Detect which cell encompasses the target text, then output its (X, Y) center coordinate. 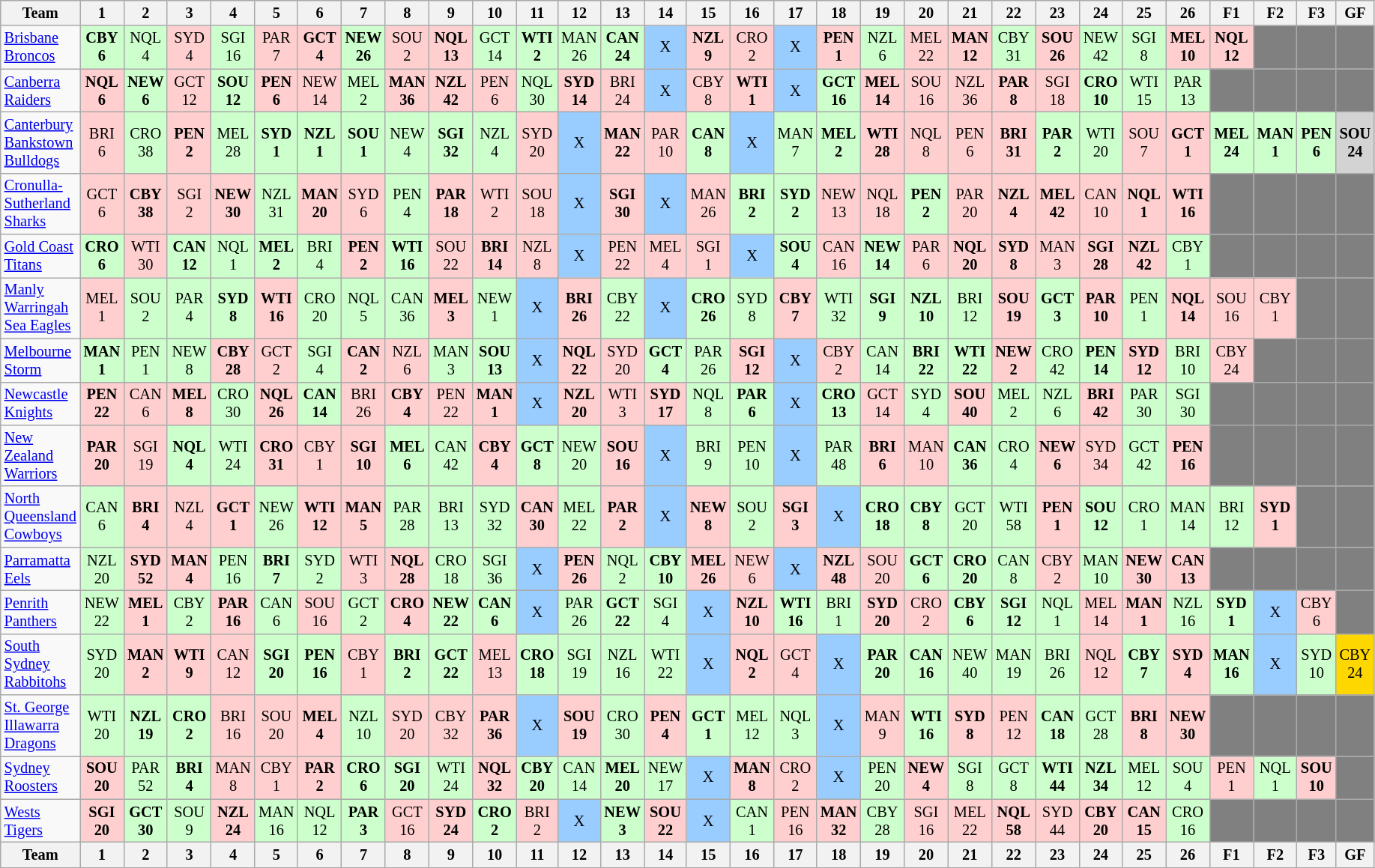
MAN19 (1013, 664)
St. George Illawarra Dragons (40, 726)
NQL22 (578, 360)
NZL48 (838, 569)
NZL9 (708, 47)
NQL26 (276, 404)
NEW2 (1013, 360)
MAN22 (623, 142)
MAN20 (319, 204)
SOU18 (537, 204)
CAN30 (537, 517)
SGI1 (708, 256)
CAN10 (1100, 204)
PAR30 (1143, 404)
PEN26 (578, 569)
BRI42 (1100, 404)
SGI28 (1100, 256)
MEL6 (407, 455)
NEW40 (970, 664)
CAN18 (1057, 726)
SYD6 (363, 204)
SOU13 (495, 360)
CBY32 (451, 726)
PAR52 (145, 777)
SGI3 (796, 517)
SOU9 (189, 821)
SYD10 (1317, 664)
MEL24 (1231, 142)
WTI15 (1143, 91)
CRO42 (1057, 360)
NQL5 (363, 308)
NZL24 (233, 821)
Newcastle Knights (40, 404)
SOU24 (1356, 142)
MAN32 (838, 821)
PEN12 (1013, 726)
NEW20 (578, 455)
SOU40 (970, 404)
WTI58 (1013, 517)
MAN4 (189, 569)
GCT20 (970, 517)
WTI1 (752, 91)
NZL31 (276, 204)
Sydney Roosters (40, 777)
CBY31 (1013, 47)
CBY38 (145, 204)
WTI12 (319, 517)
SYD24 (451, 821)
CAN2 (363, 360)
GCT3 (1057, 308)
Gold Coast Titans (40, 256)
Wests Tigers (40, 821)
BRI31 (1013, 142)
WTI32 (838, 308)
PAR7 (276, 47)
MEL42 (1057, 204)
MAN12 (970, 47)
Penrith Panthers (40, 612)
North Queensland Cowboys (40, 517)
MAN9 (882, 726)
MEL20 (623, 777)
MEL13 (495, 664)
SOU26 (1057, 47)
BRI10 (1188, 360)
Canberra Raiders (40, 91)
NQL58 (1013, 821)
MAN14 (1188, 517)
Manly Warringah Sea Eagles (40, 308)
PAR48 (838, 455)
CRO16 (1188, 821)
MAN2 (145, 664)
WTI44 (1057, 777)
PAR18 (451, 204)
WTI30 (145, 256)
PEN10 (752, 455)
MEL26 (708, 569)
CAN42 (451, 455)
BRI9 (708, 455)
BRI7 (276, 569)
NEW3 (623, 821)
CRO1 (1143, 517)
SYD32 (495, 517)
NEW1 (495, 308)
PAR36 (495, 726)
CAN24 (623, 47)
BRI14 (495, 256)
Brisbane Broncos (40, 47)
WTI9 (189, 664)
CBY10 (665, 569)
BRI13 (451, 517)
GCT42 (1143, 455)
BRI22 (926, 360)
BRI1 (838, 612)
MAN5 (363, 517)
SYD14 (578, 91)
PEN20 (882, 777)
SYD12 (1143, 360)
SYD17 (665, 404)
Parramatta Eels (40, 569)
PAR16 (233, 612)
South Sydney Rabbitohs (40, 664)
GCT28 (1100, 726)
BRI24 (623, 91)
SYD44 (1057, 821)
SGI36 (495, 569)
SYD52 (145, 569)
BRI16 (233, 726)
BRI8 (1143, 726)
NZL34 (1100, 777)
MEL3 (451, 308)
CRO10 (1100, 91)
NQL3 (796, 726)
SOU7 (1143, 142)
MAN36 (407, 91)
MEL28 (233, 142)
SGI2 (189, 204)
Melbourne Storm (40, 360)
CAN1 (752, 821)
MEL8 (189, 404)
NZL8 (537, 256)
NQL20 (970, 256)
SYD34 (1100, 455)
CAN13 (1188, 569)
NQL32 (495, 777)
GCT12 (189, 91)
GCT30 (145, 821)
PAR8 (1013, 91)
PAR13 (1188, 91)
SGI9 (882, 308)
MEL10 (1188, 47)
CBY22 (623, 308)
PAR4 (189, 308)
NZL19 (145, 726)
CRO31 (276, 455)
NQL18 (882, 204)
NEW13 (838, 204)
PAR3 (363, 821)
PEN14 (1100, 360)
NQL6 (102, 91)
NQL13 (451, 47)
SGI10 (363, 455)
WTI28 (882, 142)
NQL28 (407, 569)
CRO13 (838, 404)
MAN7 (796, 142)
SGI32 (451, 142)
Canterbury Bankstown Bulldogs (40, 142)
PAR28 (407, 517)
SGI18 (1057, 91)
Cronulla-Sutherland Sharks (40, 204)
NZL36 (970, 91)
NQL14 (1188, 308)
NEW42 (1100, 47)
CRO38 (145, 142)
New Zealand Warriors (40, 455)
CAN15 (1143, 821)
NZL1 (319, 142)
SOU10 (1317, 777)
SOU1 (363, 142)
NQL30 (537, 91)
CRO26 (708, 308)
NEW17 (665, 777)
